Identify which cell holds the provided text, then report its [X, Y] central coordinate. 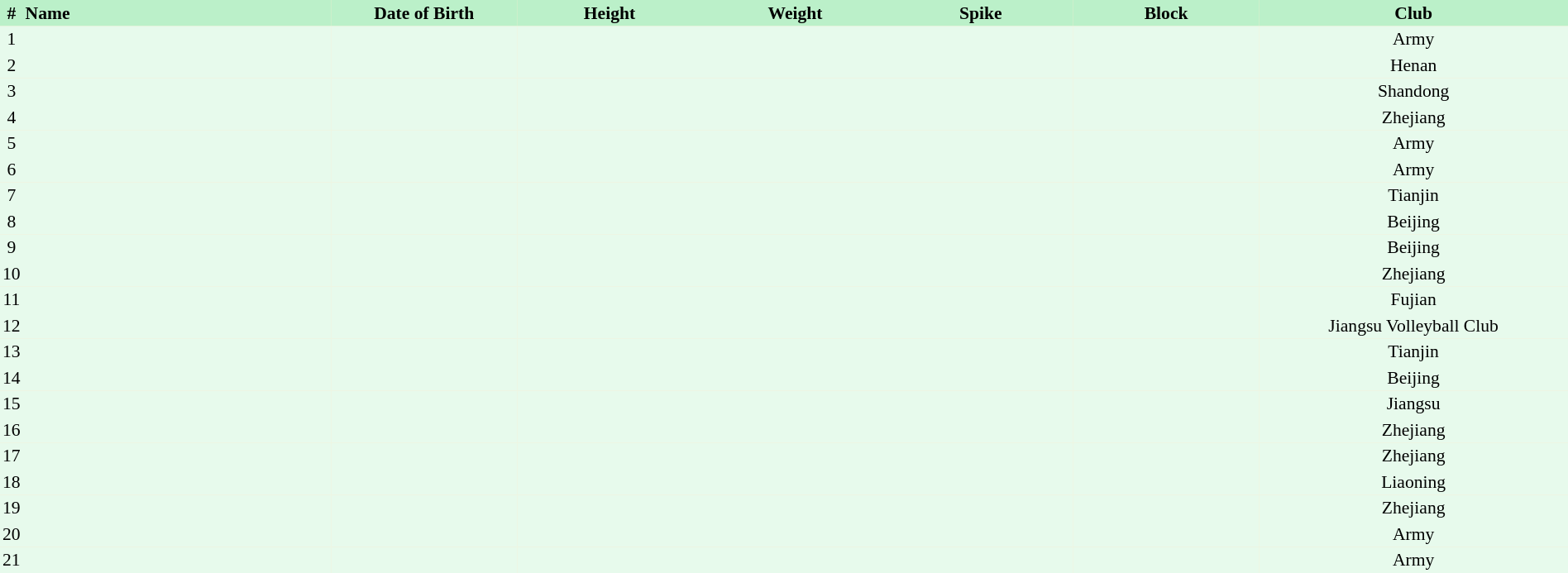
Liaoning [1413, 482]
Spike [981, 13]
18 [12, 482]
19 [12, 508]
2 [12, 65]
Henan [1413, 65]
Club [1413, 13]
Height [610, 13]
Date of Birth [424, 13]
4 [12, 117]
17 [12, 456]
Jiangsu Volleyball Club [1413, 326]
Name [177, 13]
8 [12, 222]
# [12, 13]
7 [12, 195]
6 [12, 170]
Shandong [1413, 91]
14 [12, 378]
16 [12, 430]
20 [12, 534]
Weight [796, 13]
10 [12, 274]
15 [12, 403]
1 [12, 40]
9 [12, 248]
5 [12, 144]
13 [12, 352]
12 [12, 326]
Block [1166, 13]
3 [12, 91]
Fujian [1413, 299]
Jiangsu [1413, 403]
11 [12, 299]
